Identify which cell holds the provided text, then report its [x, y] central coordinate. 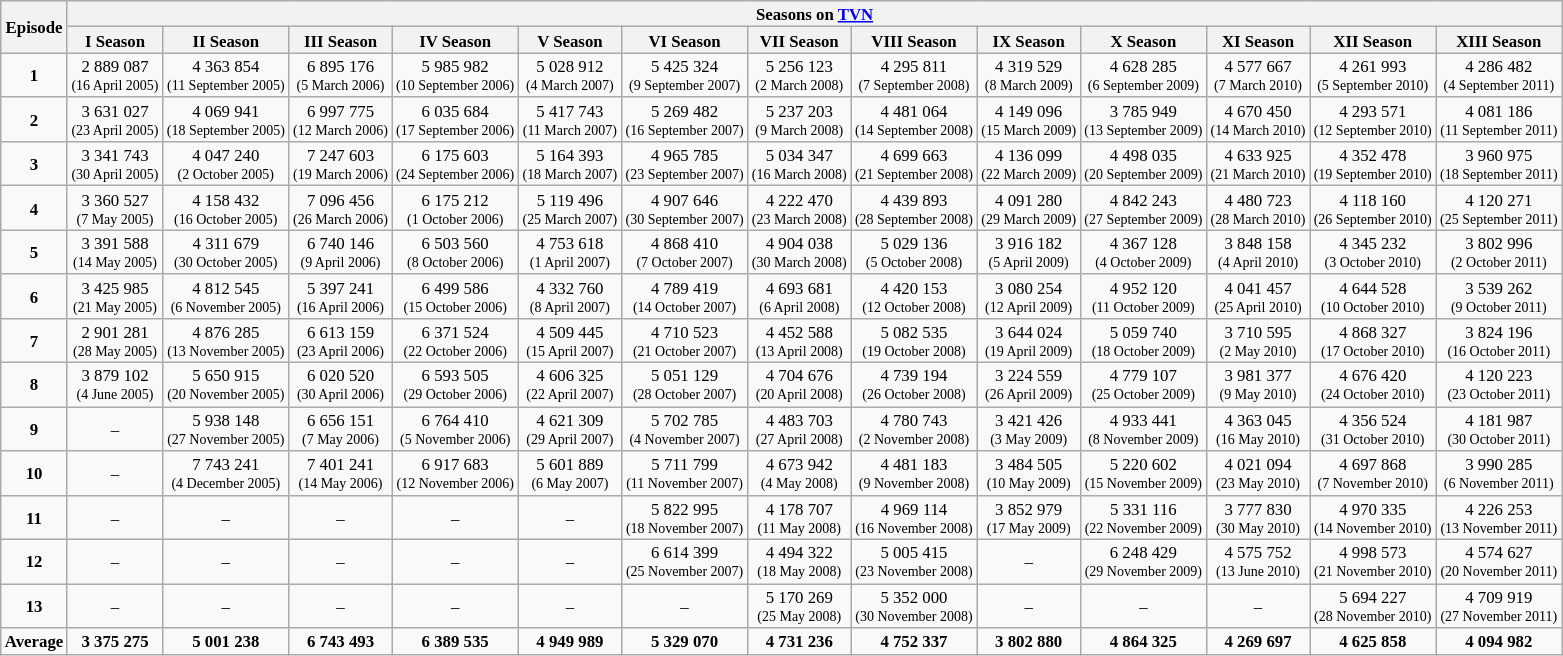
4 091 280 (29 March 2009) [1028, 208]
5 237 203 (9 March 2008) [800, 120]
III Season [340, 40]
4 319 529 (8 March 2009) [1028, 75]
8 [34, 385]
4 261 993 (5 September 2010) [1373, 75]
5 256 123 (2 March 2008) [800, 75]
6 656 151 (7 May 2006) [340, 429]
4 069 941 (18 September 2005) [226, 120]
4 356 524 (31 October 2010) [1373, 429]
4 670 450 (14 March 2010) [1258, 120]
4 295 811 (7 September 2008) [914, 75]
4 286 482 (4 September 2011) [1499, 75]
1 [34, 75]
3 360 527 (7 May 2005) [114, 208]
Episode [34, 27]
5 702 785 (4 November 2007) [684, 429]
6 035 684 (17 September 2006) [455, 120]
4 575 752 (13 June 2010) [1258, 562]
4 021 094 (23 May 2010) [1258, 473]
4 789 419 (14 October 2007) [684, 296]
4 868 410 (7 October 2007) [684, 252]
VII Season [800, 40]
I Season [114, 40]
4 081 186 (11 September 2011) [1499, 120]
4 226 253 (13 November 2011) [1499, 517]
5 425 324 (9 September 2007) [684, 75]
12 [34, 562]
4 606 325 (22 April 2007) [570, 385]
5 938 148 (27 November 2005) [226, 429]
3 785 949 (13 September 2009) [1143, 120]
IX Season [1028, 40]
4 710 523 (21 October 2007) [684, 341]
5 082 535 (19 October 2008) [914, 341]
3 848 158 (4 April 2010) [1258, 252]
5 329 070 [684, 641]
7 096 456 (26 March 2006) [340, 208]
4 120 271 (25 September 2011) [1499, 208]
7 [34, 341]
X Season [1143, 40]
3 631 027 (23 April 2005) [114, 120]
2 [34, 120]
6 613 159 (23 April 2006) [340, 341]
5 601 889 (6 May 2007) [570, 473]
4 439 893 (28 September 2008) [914, 208]
6 389 535 [455, 641]
6 917 683 (12 November 2006) [455, 473]
4 693 681 (6 April 2008) [800, 296]
5 822 995 (18 November 2007) [684, 517]
4 644 528 (10 October 2010) [1373, 296]
4 136 099 (22 March 2009) [1028, 164]
3 981 377 (9 May 2010) [1258, 385]
3 710 595 (2 May 2010) [1258, 341]
3 879 102 (4 June 2005) [114, 385]
3 080 254 (12 April 2009) [1028, 296]
4 352 478 (19 September 2010) [1373, 164]
4 904 038 (30 March 2008) [800, 252]
6 740 146 (9 April 2006) [340, 252]
4 367 128 (4 October 2009) [1143, 252]
5 269 482 (16 September 2007) [684, 120]
3 [34, 164]
4 332 760 (8 April 2007) [570, 296]
4 998 573 (21 November 2010) [1373, 562]
5 985 982 (10 September 2006) [455, 75]
4 780 743 (2 November 2008) [914, 429]
4 697 868 (7 November 2010) [1373, 473]
4 345 232 (3 October 2010) [1373, 252]
4 752 337 [914, 641]
VIII Season [914, 40]
6 371 524 (22 October 2006) [455, 341]
4 949 989 [570, 641]
5 001 238 [226, 641]
4 481 183 (9 November 2008) [914, 473]
4 842 243 (27 September 2009) [1143, 208]
4 699 663 (21 September 2008) [914, 164]
5 051 129 (28 October 2007) [684, 385]
5 352 000 (30 November 2008) [914, 606]
4 269 697 [1258, 641]
XIII Season [1499, 40]
5 028 912 (4 March 2007) [570, 75]
4 812 545 (6 November 2005) [226, 296]
3 425 985 (21 May 2005) [114, 296]
4 420 153 (12 October 2008) [914, 296]
11 [34, 517]
3 484 505 (10 May 2009) [1028, 473]
4 363 045 (16 May 2010) [1258, 429]
5 694 227 (28 November 2010) [1373, 606]
2 901 281 (28 May 2005) [114, 341]
Average [34, 641]
3 852 979 (17 May 2009) [1028, 517]
4 864 325 [1143, 641]
4 969 114 (16 November 2008) [914, 517]
4 907 646 (30 September 2007) [684, 208]
4 868 327 (17 October 2010) [1373, 341]
5 029 136 (5 October 2008) [914, 252]
4 621 309 (29 April 2007) [570, 429]
4 965 785 (23 September 2007) [684, 164]
3 341 743 (30 April 2005) [114, 164]
4 [34, 208]
4 633 925 (21 March 2010) [1258, 164]
3 802 996 (2 October 2011) [1499, 252]
5 034 347 (16 March 2008) [800, 164]
4 779 107 (25 October 2009) [1143, 385]
4 628 285 (6 September 2009) [1143, 75]
5 170 269 (25 May 2008) [800, 606]
3 375 275 [114, 641]
3 224 559 (26 April 2009) [1028, 385]
4 094 982 [1499, 641]
4 311 679 (30 October 2005) [226, 252]
4 047 240 (2 October 2005) [226, 164]
6 [34, 296]
4 970 335 (14 November 2010) [1373, 517]
6 499 586 (15 October 2006) [455, 296]
6 997 775 (12 March 2006) [340, 120]
3 960 975 (18 September 2011) [1499, 164]
6 743 493 [340, 641]
3 421 426 (3 May 2009) [1028, 429]
4 158 432 (16 October 2005) [226, 208]
4 181 987 (30 October 2011) [1499, 429]
7 401 241 (14 May 2006) [340, 473]
4 625 858 [1373, 641]
4 483 703 (27 April 2008) [800, 429]
4 709 919 (27 November 2011) [1499, 606]
XI Season [1258, 40]
4 120 223 (23 October 2011) [1499, 385]
3 391 588 (14 May 2005) [114, 252]
6 020 520 (30 April 2006) [340, 385]
6 175 603 (24 September 2006) [455, 164]
4 118 160 (26 September 2010) [1373, 208]
4 952 120 (11 October 2009) [1143, 296]
4 577 667 (7 March 2010) [1258, 75]
10 [34, 473]
4 481 064 (14 September 2008) [914, 120]
7 743 241 (4 December 2005) [226, 473]
5 164 393 (18 March 2007) [570, 164]
IV Season [455, 40]
6 764 410 (5 November 2006) [455, 429]
5 397 241 (16 April 2006) [340, 296]
4 753 618 (1 April 2007) [570, 252]
9 [34, 429]
3 539 262 (9 October 2011) [1499, 296]
3 802 880 [1028, 641]
3 644 024 (19 April 2009) [1028, 341]
5 650 915 (20 November 2005) [226, 385]
6 248 429 (29 November 2009) [1143, 562]
4 673 942 (4 May 2008) [800, 473]
V Season [570, 40]
5 005 415 (23 November 2008) [914, 562]
4 222 470 (23 March 2008) [800, 208]
VI Season [684, 40]
4 731 236 [800, 641]
6 503 560 (8 October 2006) [455, 252]
6 175 212 (1 October 2006) [455, 208]
4 149 096 (15 March 2009) [1028, 120]
4 739 194 (26 October 2008) [914, 385]
4 509 445 (15 April 2007) [570, 341]
5 [34, 252]
3 777 830 (30 May 2010) [1258, 517]
6 593 505 (29 October 2006) [455, 385]
4 876 285 (13 November 2005) [226, 341]
3 990 285 (6 November 2011) [1499, 473]
4 480 723 (28 March 2010) [1258, 208]
XII Season [1373, 40]
5 417 743 (11 March 2007) [570, 120]
4 933 441 (8 November 2009) [1143, 429]
4 178 707 (11 May 2008) [800, 517]
Seasons on TVN [814, 14]
4 452 588 (13 April 2008) [800, 341]
13 [34, 606]
5 059 740 (18 October 2009) [1143, 341]
4 041 457 (25 April 2010) [1258, 296]
4 574 627 (20 November 2011) [1499, 562]
5 331 116 (22 November 2009) [1143, 517]
6 895 176 (5 March 2006) [340, 75]
4 676 420 (24 October 2010) [1373, 385]
6 614 399 (25 November 2007) [684, 562]
4 293 571 (12 September 2010) [1373, 120]
5 119 496 (25 March 2007) [570, 208]
5 220 602 (15 November 2009) [1143, 473]
4 363 854 (11 September 2005) [226, 75]
2 889 087 (16 April 2005) [114, 75]
4 494 322 (18 May 2008) [800, 562]
4 498 035 (20 September 2009) [1143, 164]
7 247 603 (19 March 2006) [340, 164]
5 711 799 (11 November 2007) [684, 473]
3 916 182 (5 April 2009) [1028, 252]
II Season [226, 40]
3 824 196 (16 October 2011) [1499, 341]
4 704 676 (20 April 2008) [800, 385]
